Provide the (x, y) coordinate of the cell's center where the given text is located.  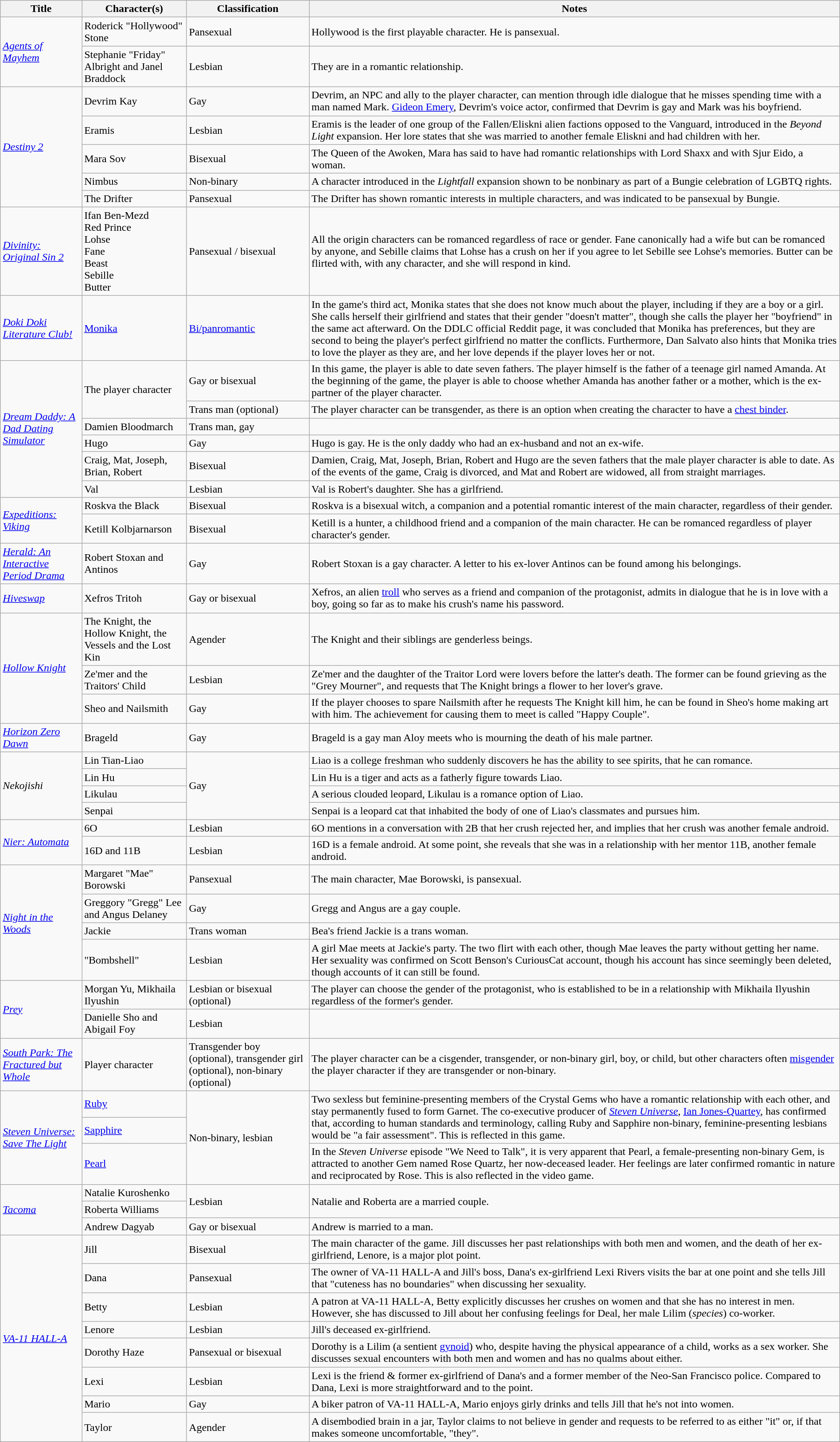
Doki Doki Literature Club! (41, 328)
Bea's friend Jackie is a trans woman. (575, 931)
Dana (134, 1278)
The Drifter has shown romantic interests in multiple characters, and was indicated to be pansexual by Bungie. (575, 198)
Transgender boy (optional), transgender girl (optional), non-binary (optional) (248, 1064)
Tacoma (41, 1209)
Nimbus (134, 182)
Classification (248, 9)
Andrew is married to a man. (575, 1226)
Non-binary, lesbian (248, 1138)
They are in a romantic relationship. (575, 66)
Dream Daddy: A Dad Dating Simulator (41, 429)
Eramis (134, 130)
A biker patron of VA-11 HALL-A, Mario enjoys girly drinks and tells Jill that he's not into women. (575, 1404)
Senpai (134, 811)
Liao is a college freshman who suddenly discovers he has the ability to see spirits, that he can romance. (575, 760)
Morgan Yu, Mikhaila Ilyushin (134, 995)
Night in the Woods (41, 923)
Gregg and Angus are a gay couple. (575, 908)
Natalie Kuroshenko (134, 1193)
Trans man, gay (248, 427)
Greggory "Gregg" Lee and Angus Delaney (134, 908)
16D is a female android. At some point, she reveals that she was in a relationship with her mentor 11B, another female android. (575, 851)
Lexi (134, 1381)
Destiny 2 (41, 147)
Roskva is a bisexual witch, a companion and a potential romantic interest of the main character, regardless of their gender. (575, 506)
Agents of Mayhem (41, 52)
Monika (134, 328)
Horizon Zero Dawn (41, 737)
Lesbian or bisexual (optional) (248, 995)
6O (134, 828)
"Bombshell" (134, 960)
Roderick "Hollywood" Stone (134, 32)
Roberta Williams (134, 1209)
Lin Hu (134, 777)
Jackie (134, 931)
Pearl (134, 1164)
Lin Tian-Liao (134, 760)
Brageld is a gay man Aloy meets who is mourning the death of his male partner. (575, 737)
Hugo (134, 443)
Jill's deceased ex-girlfriend. (575, 1330)
Devrim Kay (134, 101)
6O mentions in a conversation with 2B that her crush rejected her, and implies that her crush was another female android. (575, 828)
Xefros Tritoh (134, 598)
Bi/panromantic (248, 328)
Natalie and Roberta are a married couple. (575, 1201)
Mara Sov (134, 159)
The Drifter (134, 198)
Ifan Ben-MezdRed PrinceLohseFaneBeastSebilleButter (134, 251)
Ruby (134, 1104)
Ketill Kolbjarnarson (134, 529)
Damien Bloodmarch (134, 427)
The Knight and their siblings are genderless beings. (575, 639)
Brageld (134, 737)
Nekojishi (41, 785)
VA-11 HALL-A (41, 1338)
Hollywood is the first playable character. He is pansexual. (575, 32)
South Park: The Fractured but Whole (41, 1064)
Trans man (optional) (248, 409)
The player character (134, 389)
Hollow Knight (41, 668)
Betty (134, 1307)
Val (134, 489)
16D and 11B (134, 851)
Pansexual or bisexual (248, 1353)
Robert Stoxan and Antinos (134, 564)
Sheo and Nailsmith (134, 709)
Senpai is a leopard cat that inhabited the body of one of Liao's classmates and pursues him. (575, 811)
Ze'mer and the Traitors' Child (134, 680)
Stephanie "Friday" Albright and Janel Braddock (134, 66)
Mario (134, 1404)
Hiveswap (41, 598)
Non-binary (248, 182)
Title (41, 9)
Val is Robert's daughter. She has a girlfriend. (575, 489)
Likulau (134, 794)
Lin Hu is a tiger and acts as a fatherly figure towards Liao. (575, 777)
The Knight, the Hollow Knight, the Vessels and the Lost Kin (134, 639)
Jill (134, 1249)
Lenore (134, 1330)
Trans woman (248, 931)
Character(s) (134, 9)
Steven Universe: Save The Light (41, 1138)
The main character, Mae Borowski, is pansexual. (575, 880)
The Queen of the Awoken, Mara has said to have had romantic relationships with Lord Shaxx and with Sjur Eido, a woman. (575, 159)
Player character (134, 1064)
A character introduced in the Lightfall expansion shown to be nonbinary as part of a Bungie celebration of LGBTQ rights. (575, 182)
Herald: An Interactive Period Drama (41, 564)
Sapphire (134, 1131)
Notes (575, 9)
Dorothy Haze (134, 1353)
Expeditions: Viking (41, 520)
Craig, Mat, Joseph, Brian, Robert (134, 466)
Danielle Sho and Abigail Foy (134, 1023)
A serious clouded leopard, Likulau is a romance option of Liao. (575, 794)
Hugo is gay. He is the only daddy who had an ex-husband and not an ex-wife. (575, 443)
Divinity: Original Sin 2 (41, 251)
Prey (41, 1009)
Pansexual / bisexual (248, 251)
Margaret "Mae" Borowski (134, 880)
Robert Stoxan is a gay character. A letter to his ex-lover Antinos can be found among his belongings. (575, 564)
Nier: Automata (41, 843)
Andrew Dagyab (134, 1226)
Ketill is a hunter, a childhood friend and a companion of the main character. He can be romanced regardless of player character's gender. (575, 529)
Roskva the Black (134, 506)
Taylor (134, 1427)
The player character can be transgender, as there is an option when creating the character to have a chest binder. (575, 409)
